For the text-containing cell, return its midpoint in (X, Y) coordinate format. 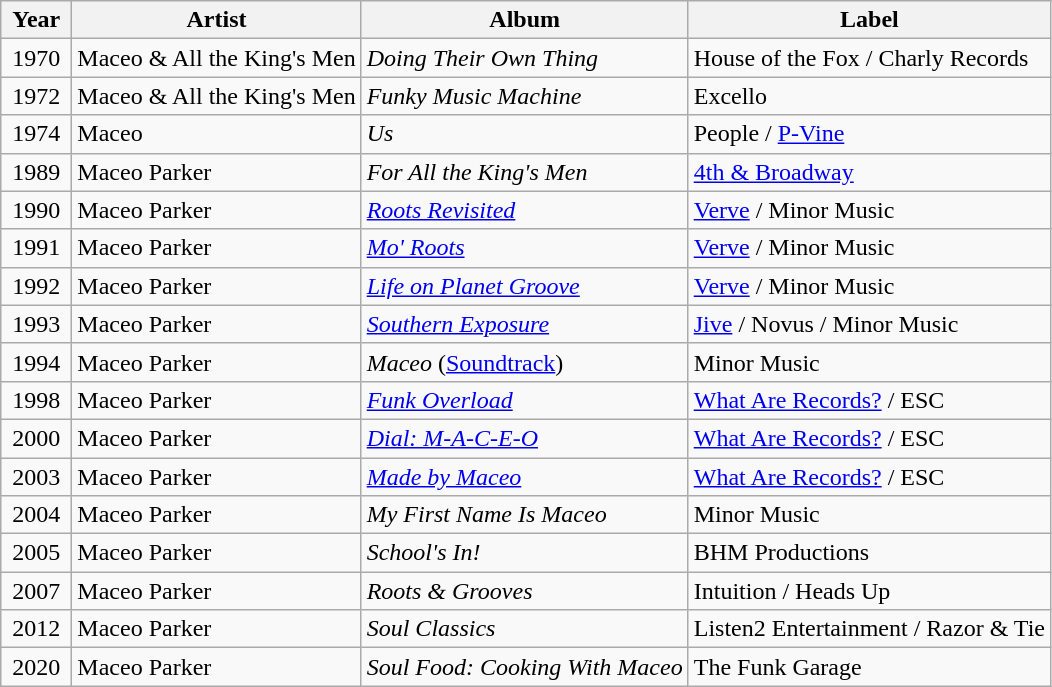
Intuition / Heads Up (869, 591)
Life on Planet Groove (524, 286)
2020 (36, 667)
2000 (36, 438)
4th & Broadway (869, 172)
My First Name Is Maceo (524, 515)
Southern Exposure (524, 324)
Roots Revisited (524, 210)
Album (524, 20)
1974 (36, 134)
2004 (36, 515)
Label (869, 20)
Jive / Novus / Minor Music (869, 324)
Year (36, 20)
BHM Productions (869, 553)
1990 (36, 210)
1991 (36, 248)
Funky Music Machine (524, 96)
The Funk Garage (869, 667)
2012 (36, 629)
People / P-Vine (869, 134)
2003 (36, 477)
House of the Fox / Charly Records (869, 58)
Soul Food: Cooking With Maceo (524, 667)
Doing Their Own Thing (524, 58)
1993 (36, 324)
1998 (36, 400)
Soul Classics (524, 629)
Made by Maceo (524, 477)
1994 (36, 362)
Us (524, 134)
Artist (216, 20)
1989 (36, 172)
2007 (36, 591)
Funk Overload (524, 400)
Listen2 Entertainment / Razor & Tie (869, 629)
Mo' Roots (524, 248)
1970 (36, 58)
1972 (36, 96)
Dial: M-A-C-E-O (524, 438)
Roots & Grooves (524, 591)
2005 (36, 553)
Excello (869, 96)
For All the King's Men (524, 172)
School's In! (524, 553)
1992 (36, 286)
Maceo (Soundtrack) (524, 362)
Maceo (216, 134)
